Find where the given text appears and provide that cell's center as [x, y] coordinate. 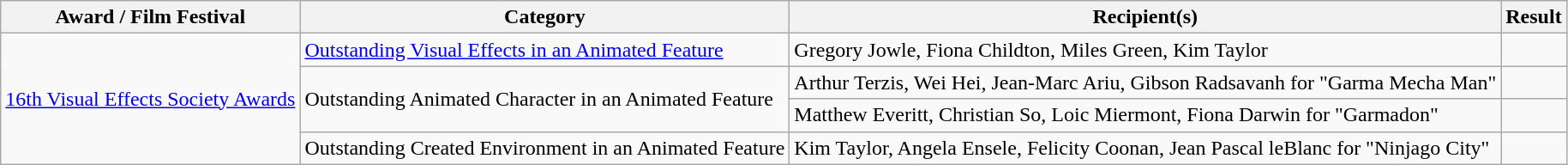
Award / Film Festival [151, 17]
Result [1534, 17]
Outstanding Visual Effects in an Animated Feature [545, 50]
Outstanding Created Environment in an Animated Feature [545, 148]
Category [545, 17]
Gregory Jowle, Fiona Childton, Miles Green, Kim Taylor [1145, 50]
Outstanding Animated Character in an Animated Feature [545, 99]
Recipient(s) [1145, 17]
Arthur Terzis, Wei Hei, Jean-Marc Ariu, Gibson Radsavanh for "Garma Mecha Man" [1145, 82]
16th Visual Effects Society Awards [151, 99]
Matthew Everitt, Christian So, Loic Miermont, Fiona Darwin for "Garmadon" [1145, 115]
Kim Taylor, Angela Ensele, Felicity Coonan, Jean Pascal leBlanc for "Ninjago City" [1145, 148]
